Provide the (X, Y) coordinate of the cell's center where the given text is located.  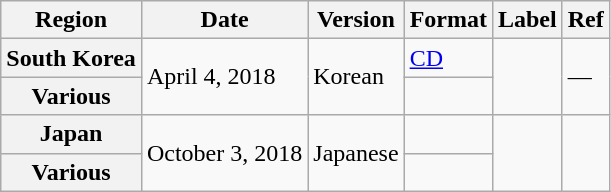
Japanese (356, 153)
Date (224, 20)
Version (356, 20)
Ref (586, 20)
CD (448, 58)
— (586, 77)
South Korea (72, 58)
Japan (72, 134)
April 4, 2018 (224, 77)
Format (448, 20)
October 3, 2018 (224, 153)
Region (72, 20)
Label (527, 20)
Korean (356, 77)
